Locate the cell with the specified text and output its [x, y] center coordinate. 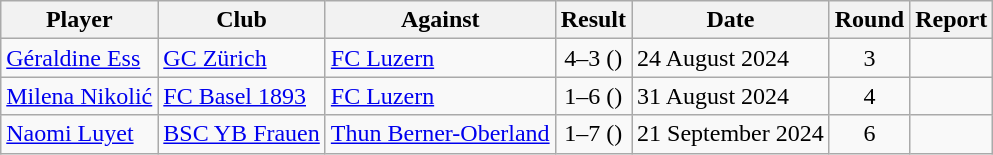
Date [731, 20]
Round [869, 20]
GC Zürich [242, 58]
3 [869, 58]
Naomi Luyet [80, 134]
Against [440, 20]
1–6 () [593, 96]
Milena Nikolić [80, 96]
BSC YB Frauen [242, 134]
Géraldine Ess [80, 58]
Club [242, 20]
Result [593, 20]
Report [952, 20]
Player [80, 20]
24 August 2024 [731, 58]
21 September 2024 [731, 134]
31 August 2024 [731, 96]
4–3 () [593, 58]
6 [869, 134]
4 [869, 96]
FC Basel 1893 [242, 96]
Thun Berner-Oberland [440, 134]
1–7 () [593, 134]
